Pinpoint the cell where the given text exists, returning its (x, y) midpoint coordinate. 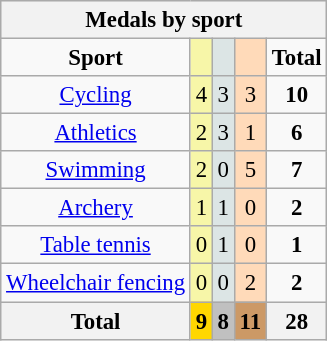
7 (296, 170)
6 (296, 133)
4 (201, 95)
9 (201, 321)
5 (250, 170)
Archery (96, 208)
Swimming (96, 170)
Table tennis (96, 245)
Athletics (96, 133)
Wheelchair fencing (96, 283)
8 (223, 321)
11 (250, 321)
28 (296, 321)
Sport (96, 58)
10 (296, 95)
Cycling (96, 95)
Medals by sport (164, 20)
